Determine the (X, Y) coordinate at the center of the cell enclosing the given text.  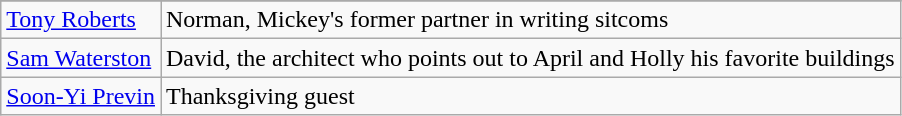
Tony Roberts (81, 20)
David, the architect who points out to April and Holly his favorite buildings (530, 58)
Sam Waterston (81, 58)
Soon-Yi Previn (81, 96)
Norman, Mickey's former partner in writing sitcoms (530, 20)
Thanksgiving guest (530, 96)
